Detect which cell encompasses the target text, then output its [X, Y] center coordinate. 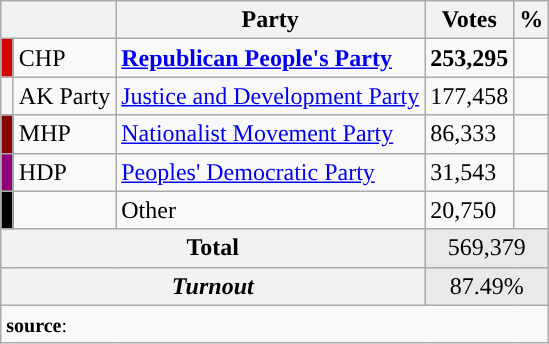
Peoples' Democratic Party [270, 172]
20,750 [470, 210]
253,295 [470, 58]
Nationalist Movement Party [270, 134]
Total [213, 248]
source: [275, 324]
569,379 [487, 248]
Justice and Development Party [270, 96]
% [532, 20]
87.49% [487, 286]
Turnout [213, 286]
Party [270, 20]
HDP [64, 172]
Republican People's Party [270, 58]
AK Party [64, 96]
86,333 [470, 134]
Other [270, 210]
CHP [64, 58]
MHP [64, 134]
31,543 [470, 172]
Votes [470, 20]
177,458 [470, 96]
